Locate the cell with the specified text and output its [X, Y] center coordinate. 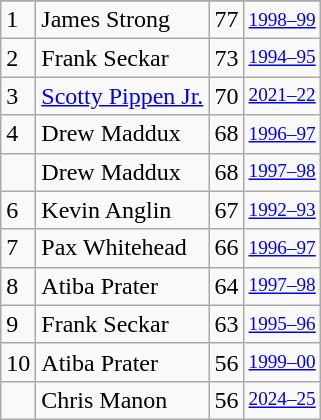
James Strong [122, 20]
Pax Whitehead [122, 248]
3 [18, 96]
66 [226, 248]
2 [18, 58]
1 [18, 20]
2024–25 [282, 400]
64 [226, 286]
77 [226, 20]
2021–22 [282, 96]
67 [226, 210]
63 [226, 324]
1995–96 [282, 324]
7 [18, 248]
9 [18, 324]
1999–00 [282, 362]
Scotty Pippen Jr. [122, 96]
1998–99 [282, 20]
1992–93 [282, 210]
8 [18, 286]
70 [226, 96]
Kevin Anglin [122, 210]
10 [18, 362]
Chris Manon [122, 400]
4 [18, 134]
73 [226, 58]
6 [18, 210]
1994–95 [282, 58]
